Find where the given text appears and provide that cell's center as (X, Y) coordinate. 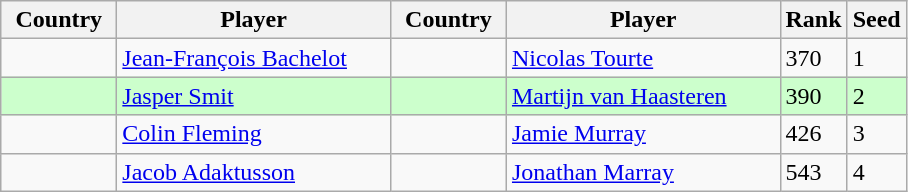
390 (814, 96)
426 (814, 134)
Rank (814, 20)
Seed (876, 20)
370 (814, 58)
543 (814, 172)
Colin Fleming (254, 134)
3 (876, 134)
Martijn van Haasteren (643, 96)
2 (876, 96)
Jamie Murray (643, 134)
1 (876, 58)
Jonathan Marray (643, 172)
Jean-François Bachelot (254, 58)
4 (876, 172)
Jacob Adaktusson (254, 172)
Jasper Smit (254, 96)
Nicolas Tourte (643, 58)
